Output the (X, Y) coordinate of the center of the cell containing the given text.  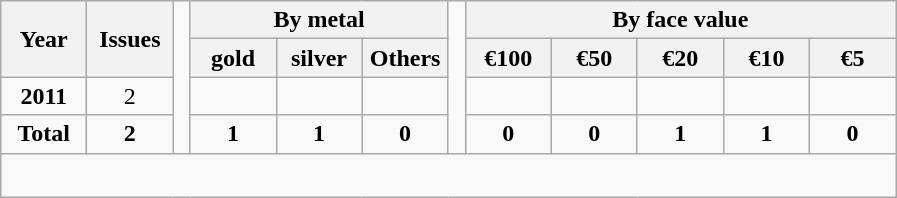
By metal (319, 20)
Year (44, 39)
€50 (594, 58)
€100 (508, 58)
By face value (680, 20)
2011 (44, 96)
€20 (680, 58)
gold (233, 58)
Issues (130, 39)
€10 (766, 58)
silver (319, 58)
Total (44, 134)
€5 (852, 58)
Others (405, 58)
